Return the (X, Y) coordinate for the center point of the cell that contains the specified text.  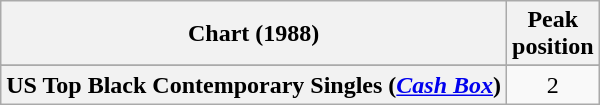
2 (553, 85)
Peakposition (553, 34)
Chart (1988) (254, 34)
US Top Black Contemporary Singles (Cash Box) (254, 85)
